Capture the cell that displays the provided text and extract its (X, Y) central coordinate. 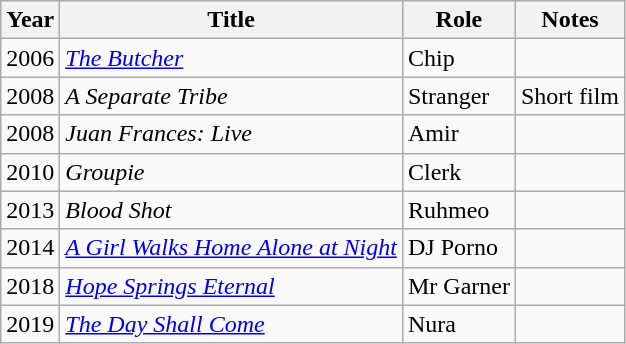
Short film (570, 96)
Mr Garner (458, 286)
A Girl Walks Home Alone at Night (232, 248)
Groupie (232, 172)
DJ Porno (458, 248)
2006 (30, 58)
2013 (30, 210)
2010 (30, 172)
Blood Shot (232, 210)
Clerk (458, 172)
Nura (458, 324)
2014 (30, 248)
A Separate Tribe (232, 96)
2018 (30, 286)
2019 (30, 324)
Ruhmeo (458, 210)
Juan Frances: Live (232, 134)
Hope Springs Eternal (232, 286)
Stranger (458, 96)
Amir (458, 134)
Notes (570, 20)
The Day Shall Come (232, 324)
The Butcher (232, 58)
Role (458, 20)
Title (232, 20)
Year (30, 20)
Chip (458, 58)
